Scan for the cell matching the given text and deliver its (X, Y) coordinate at center. 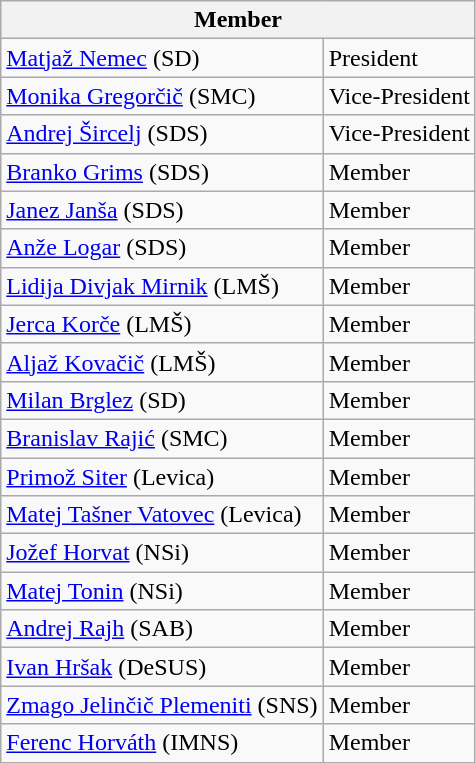
Ferenc Horváth (IMNS) (162, 743)
Matej Tašner Vatovec (Levica) (162, 515)
Matjaž Nemec (SD) (162, 58)
Lidija Divjak Mirnik (LMŠ) (162, 286)
Zmago Jelinčič Plemeniti (SNS) (162, 705)
Primož Siter (Levica) (162, 477)
President (399, 58)
Andrej Šircelj (SDS) (162, 134)
Branislav Rajić (SMC) (162, 438)
Jerca Korče (LMŠ) (162, 324)
Andrej Rajh (SAB) (162, 629)
Janez Janša (SDS) (162, 210)
Aljaž Kovačič (LMŠ) (162, 362)
Branko Grims (SDS) (162, 172)
Ivan Hršak (DeSUS) (162, 667)
Anže Logar (SDS) (162, 248)
Jožef Horvat (NSi) (162, 553)
Matej Tonin (NSi) (162, 591)
Milan Brglez (SD) (162, 400)
Monika Gregorčič (SMC) (162, 96)
